Determine the (x, y) coordinate at the center of the cell enclosing the given text.  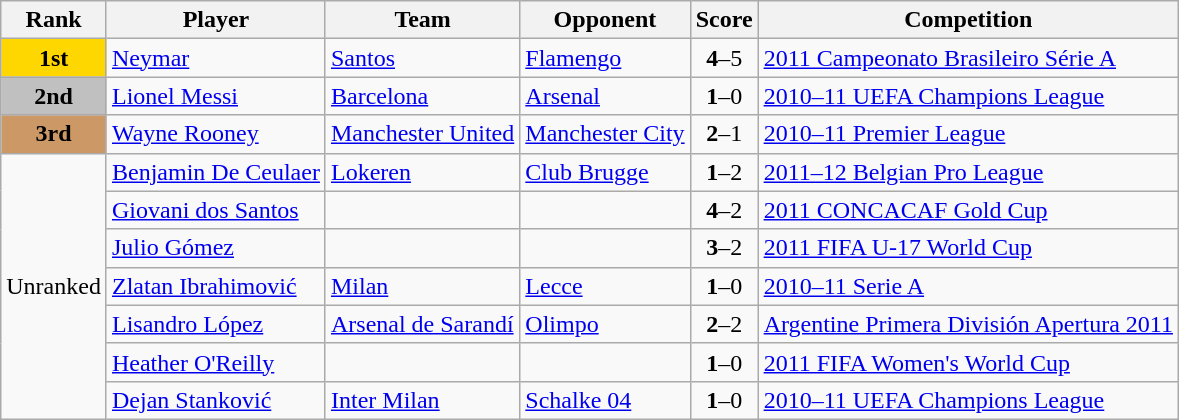
2011–12 Belgian Pro League (968, 172)
Benjamin De Ceulaer (216, 172)
3–2 (724, 248)
2–2 (724, 324)
Rank (54, 20)
Barcelona (422, 96)
Olimpo (605, 324)
Lionel Messi (216, 96)
1st (54, 58)
Opponent (605, 20)
Lecce (605, 286)
Competition (968, 20)
Score (724, 20)
2010–11 Serie A (968, 286)
2011 CONCACAF Gold Cup (968, 210)
Argentine Primera División Apertura 2011 (968, 324)
Milan (422, 286)
3rd (54, 134)
4–2 (724, 210)
Heather O'Reilly (216, 362)
2–1 (724, 134)
2011 FIFA Women's World Cup (968, 362)
2011 FIFA U-17 World Cup (968, 248)
Manchester United (422, 134)
Team (422, 20)
Giovani dos Santos (216, 210)
Flamengo (605, 58)
Player (216, 20)
Unranked (54, 286)
Zlatan Ibrahimović (216, 286)
Santos (422, 58)
2010–11 Premier League (968, 134)
Lokeren (422, 172)
Lisandro López (216, 324)
4–5 (724, 58)
Wayne Rooney (216, 134)
Club Brugge (605, 172)
Arsenal de Sarandí (422, 324)
Julio Gómez (216, 248)
Arsenal (605, 96)
1–2 (724, 172)
Neymar (216, 58)
Manchester City (605, 134)
2011 Campeonato Brasileiro Série A (968, 58)
Dejan Stanković (216, 400)
2nd (54, 96)
Inter Milan (422, 400)
Schalke 04 (605, 400)
